Scan for the cell matching the given text and deliver its [X, Y] coordinate at center. 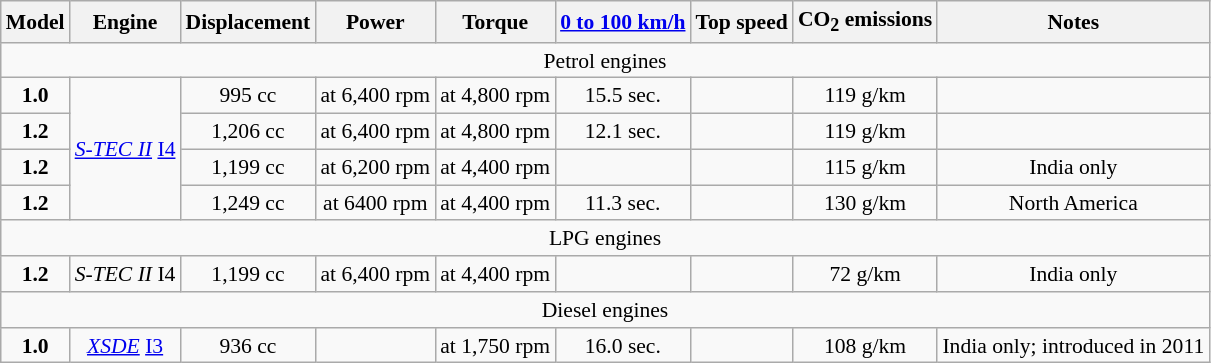
CO2 emissions [865, 22]
Torque [495, 22]
Engine [126, 22]
1.0 [36, 96]
11.3 sec. [622, 203]
Power [375, 22]
72 g/km [865, 274]
995 cc [248, 96]
at 6,200 rpm [375, 167]
Top speed [742, 22]
130 g/km [865, 203]
Petrol engines [606, 61]
Notes [1073, 22]
115 g/km [865, 167]
1,249 cc [248, 203]
Displacement [248, 22]
at 6400 rpm [375, 203]
Diesel engines [606, 310]
15.5 sec. [622, 96]
LPG engines [606, 239]
0 to 100 km/h [622, 22]
North America [1073, 203]
12.1 sec. [622, 132]
Model [36, 22]
1,206 cc [248, 132]
